Return the [X, Y] coordinate for the center point of the cell that contains the specified text.  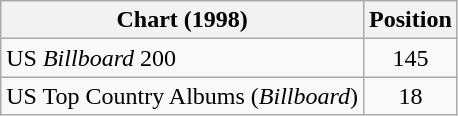
Chart (1998) [182, 20]
Position [411, 20]
US Top Country Albums (Billboard) [182, 96]
145 [411, 58]
US Billboard 200 [182, 58]
18 [411, 96]
